For the text-containing cell, return its midpoint in (x, y) coordinate format. 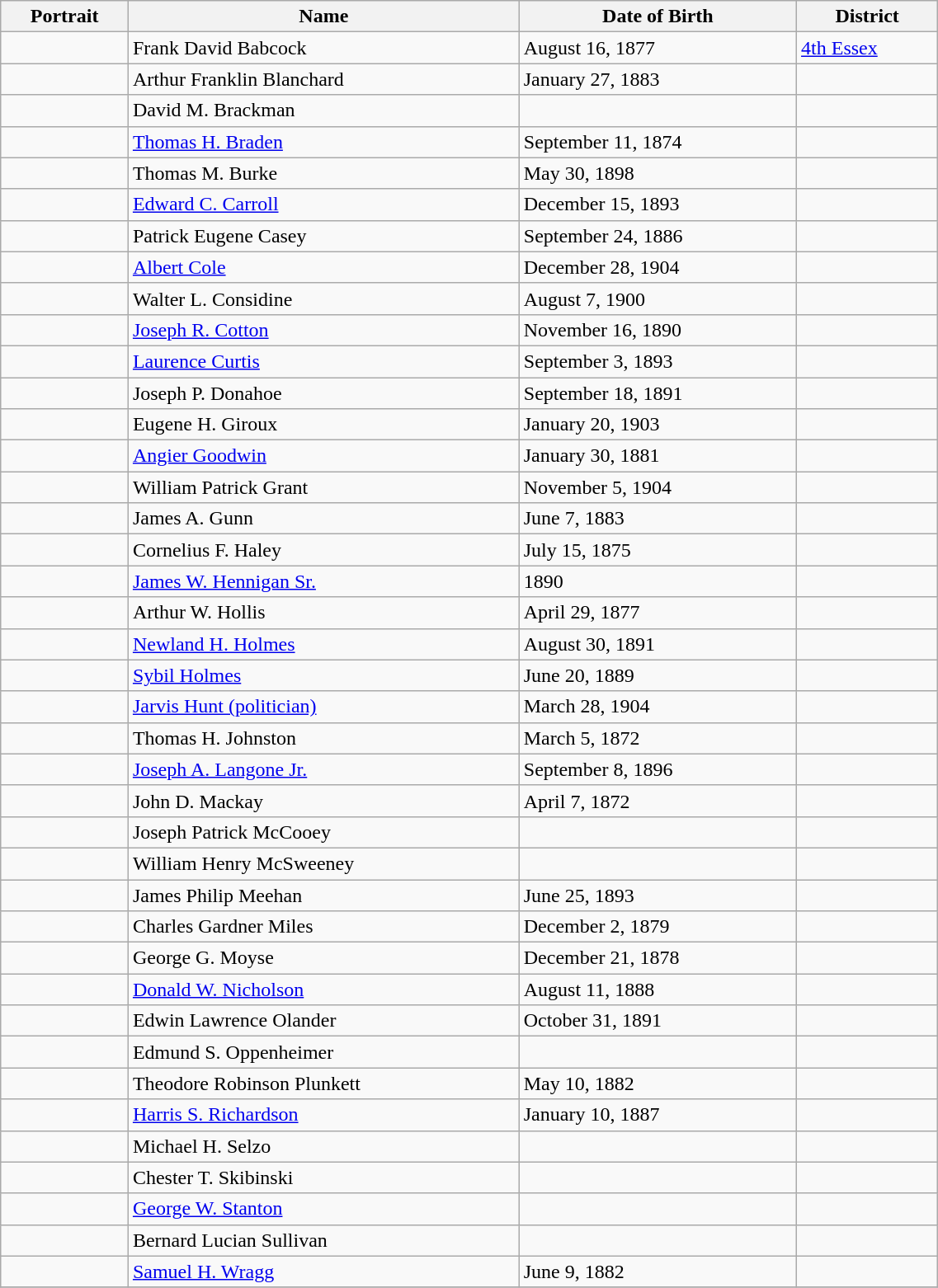
Donald W. Nicholson (323, 990)
Harris S. Richardson (323, 1115)
August 30, 1891 (658, 644)
Thomas H. Johnston (323, 738)
James W. Hennigan Sr. (323, 581)
December 2, 1879 (658, 927)
Theodore Robinson Plunkett (323, 1084)
Laurence Curtis (323, 361)
August 16, 1877 (658, 48)
March 28, 1904 (658, 707)
Walter L. Considine (323, 298)
William Patrick Grant (323, 487)
April 7, 1872 (658, 801)
Name (323, 16)
Thomas M. Burke (323, 173)
January 30, 1881 (658, 456)
August 11, 1888 (658, 990)
January 27, 1883 (658, 79)
Thomas H. Braden (323, 142)
Angier Goodwin (323, 456)
Portrait (64, 16)
November 5, 1904 (658, 487)
Frank David Babcock (323, 48)
Joseph Patrick McCooey (323, 832)
April 29, 1877 (658, 613)
John D. Mackay (323, 801)
Date of Birth (658, 16)
Charles Gardner Miles (323, 927)
May 30, 1898 (658, 173)
Arthur Franklin Blanchard (323, 79)
July 15, 1875 (658, 550)
Bernard Lucian Sullivan (323, 1240)
Edwin Lawrence Olander (323, 1021)
June 20, 1889 (658, 675)
December 21, 1878 (658, 958)
Edward C. Carroll (323, 204)
1890 (658, 581)
September 24, 1886 (658, 236)
January 10, 1887 (658, 1115)
Sybil Holmes (323, 675)
Patrick Eugene Casey (323, 236)
James Philip Meehan (323, 895)
Joseph P. Donahoe (323, 393)
District (868, 16)
James A. Gunn (323, 519)
August 7, 1900 (658, 298)
Joseph A. Langone Jr. (323, 769)
Michael H. Selzo (323, 1146)
September 11, 1874 (658, 142)
June 9, 1882 (658, 1272)
May 10, 1882 (658, 1084)
Edmund S. Oppenheimer (323, 1052)
Arthur W. Hollis (323, 613)
William Henry McSweeney (323, 863)
October 31, 1891 (658, 1021)
September 18, 1891 (658, 393)
Samuel H. Wragg (323, 1272)
June 25, 1893 (658, 895)
George W. Stanton (323, 1209)
Jarvis Hunt (politician) (323, 707)
Cornelius F. Haley (323, 550)
George G. Moyse (323, 958)
David M. Brackman (323, 110)
4th Essex (868, 48)
June 7, 1883 (658, 519)
Eugene H. Giroux (323, 425)
January 20, 1903 (658, 425)
December 15, 1893 (658, 204)
March 5, 1872 (658, 738)
Chester T. Skibinski (323, 1178)
Newland H. Holmes (323, 644)
September 8, 1896 (658, 769)
Albert Cole (323, 267)
September 3, 1893 (658, 361)
Joseph R. Cotton (323, 330)
November 16, 1890 (658, 330)
December 28, 1904 (658, 267)
